Search for the cell housing the specified text and yield its [x, y] center coordinate. 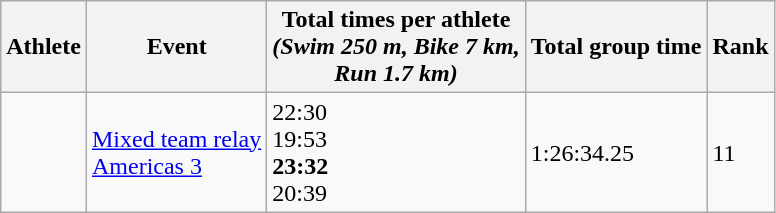
22:3019:5323:3220:39 [396, 152]
Athlete [44, 47]
Total group time [616, 47]
Mixed team relay Americas 3 [176, 152]
Event [176, 47]
Rank [740, 47]
Total times per athlete (Swim 250 m, Bike 7 km, Run 1.7 km) [396, 47]
1:26:34.25 [616, 152]
11 [740, 152]
